Determine the (X, Y) coordinate at the center of the cell enclosing the given text.  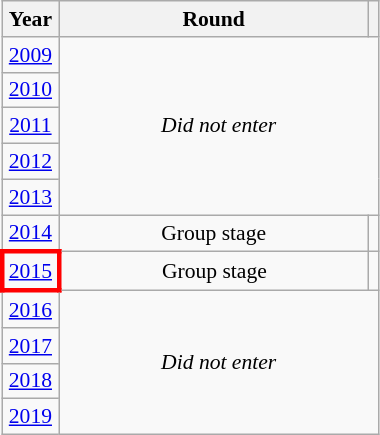
Year (30, 19)
2019 (30, 417)
2017 (30, 346)
2010 (30, 90)
2014 (30, 234)
2016 (30, 310)
2009 (30, 55)
2018 (30, 381)
2012 (30, 162)
2011 (30, 126)
2013 (30, 197)
Round (214, 19)
2015 (30, 272)
